Extract the (X, Y) coordinate from the center of the cell holding the provided text.  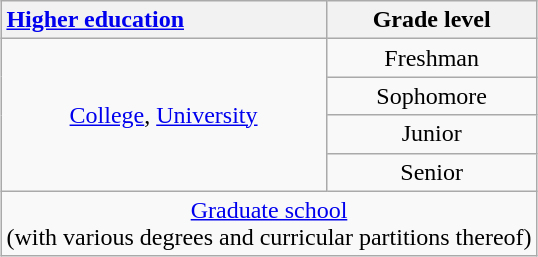
Grade level (432, 20)
Freshman (432, 58)
Graduate school(with various degrees and curricular partitions thereof) (269, 224)
Sophomore (432, 96)
Senior (432, 172)
Higher education (164, 20)
College, University (164, 115)
Junior (432, 134)
